Detect which cell encompasses the target text, then output its (x, y) center coordinate. 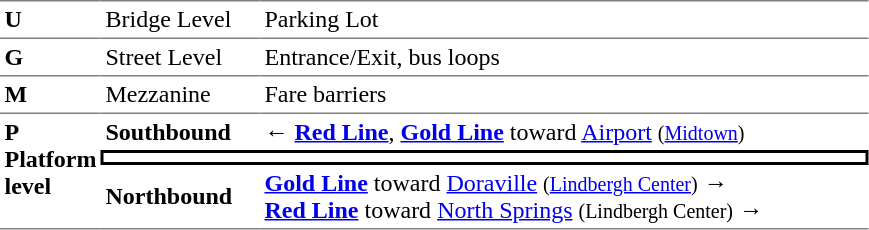
PPlatform level (50, 170)
Fare barriers (564, 94)
M (50, 94)
Gold Line toward Doraville (Lindbergh Center) → Red Line toward North Springs (Lindbergh Center) → (564, 197)
Street Level (180, 57)
Southbound (180, 131)
Parking Lot (564, 19)
← Red Line, Gold Line toward Airport (Midtown) (564, 131)
Bridge Level (180, 19)
G (50, 57)
U (50, 19)
Entrance/Exit, bus loops (564, 57)
Mezzanine (180, 94)
Northbound (180, 197)
